Determine the [X, Y] coordinate at the center of the cell enclosing the given text.  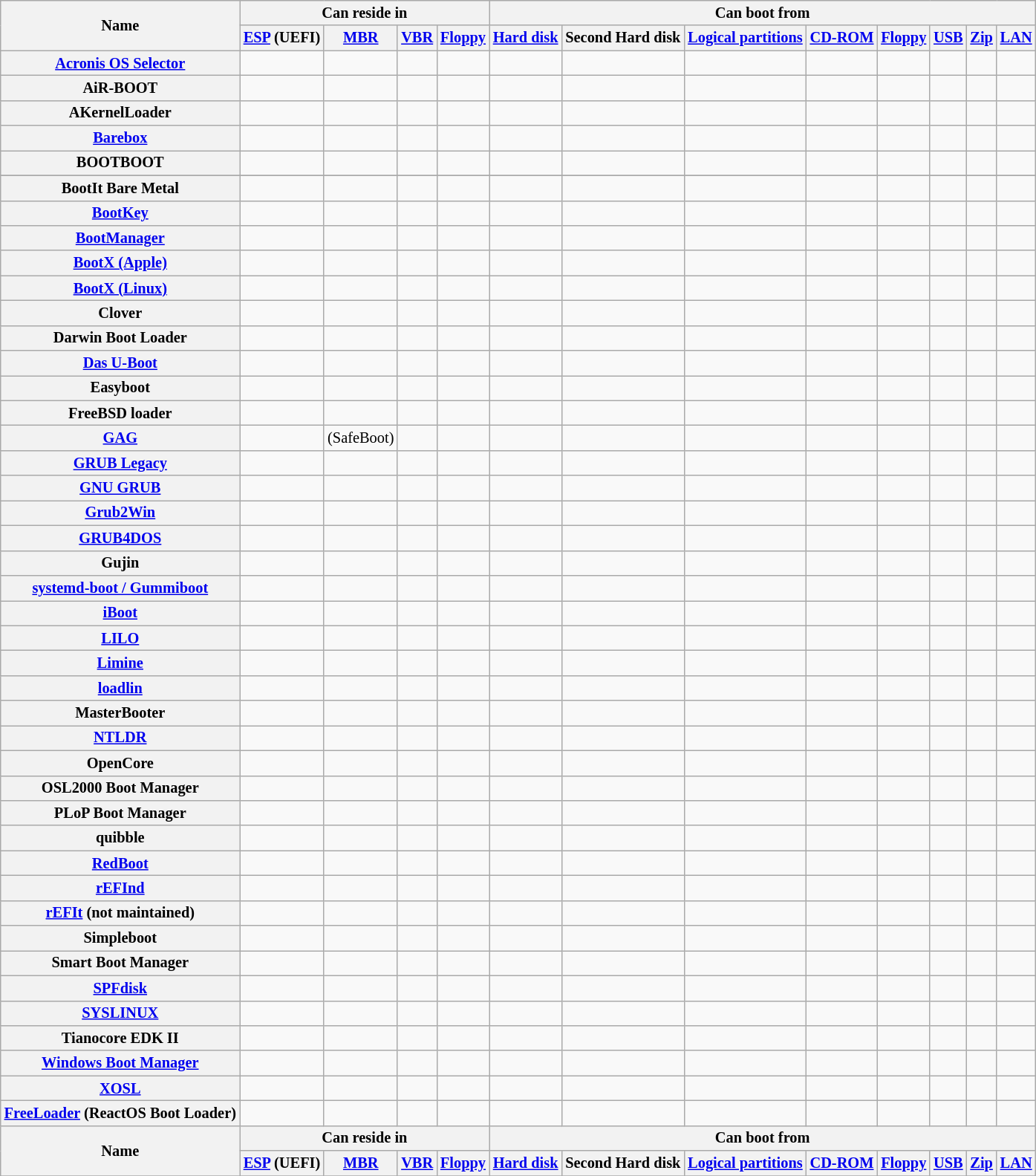
OSL2000 Boot Manager [120, 788]
XOSL [120, 1088]
rEFIt (not maintained) [120, 913]
Barebox [120, 138]
BOOTBOOT [120, 163]
systemd-boot / Gummiboot [120, 588]
AKernelLoader [120, 113]
Darwin Boot Loader [120, 338]
SPFdisk [120, 988]
RedBoot [120, 863]
Windows Boot Manager [120, 1063]
MasterBooter [120, 713]
GRUB Legacy [120, 463]
PLoP Boot Manager [120, 813]
Gujin [120, 563]
BootKey [120, 213]
(SafeBoot) [361, 438]
Acronis OS Selector [120, 63]
FreeLoader (ReactOS Boot Loader) [120, 1113]
AiR-BOOT [120, 88]
FreeBSD loader [120, 413]
OpenCore [120, 763]
Grub2Win [120, 513]
BootX (Linux) [120, 288]
Smart Boot Manager [120, 963]
rEFInd [120, 888]
quibble [120, 838]
loadlin [120, 688]
GNU GRUB [120, 488]
SYSLINUX [120, 1013]
Easyboot [120, 388]
LILO [120, 638]
GRUB4DOS [120, 538]
Tianocore EDK II [120, 1038]
Limine [120, 663]
Das U-Boot [120, 363]
BootManager [120, 238]
Clover [120, 313]
NTLDR [120, 738]
iBoot [120, 613]
Simpleboot [120, 938]
BootIt Bare Metal [120, 188]
BootX (Apple) [120, 263]
GAG [120, 438]
